Pinpoint the cell where the given text exists, returning its [x, y] midpoint coordinate. 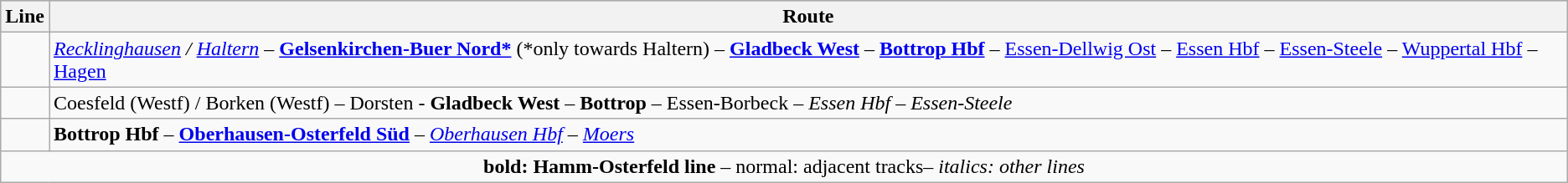
Coesfeld (Westf) / Borken (Westf) – Dorsten - Gladbeck West – Bottrop – Essen-Borbeck – Essen Hbf – Essen-Steele [807, 103]
Route [807, 17]
Bottrop Hbf – Oberhausen-Osterfeld Süd – Oberhausen Hbf – Moers [807, 135]
bold: Hamm-Osterfeld line – normal: adjacent tracks– italics: other lines [784, 166]
Line [25, 17]
